Identify which cell holds the provided text, then report its (x, y) central coordinate. 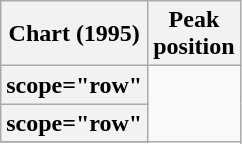
Chart (1995) (74, 34)
Peakposition (194, 34)
